Extract the [x, y] coordinate from the center of the cell holding the provided text.  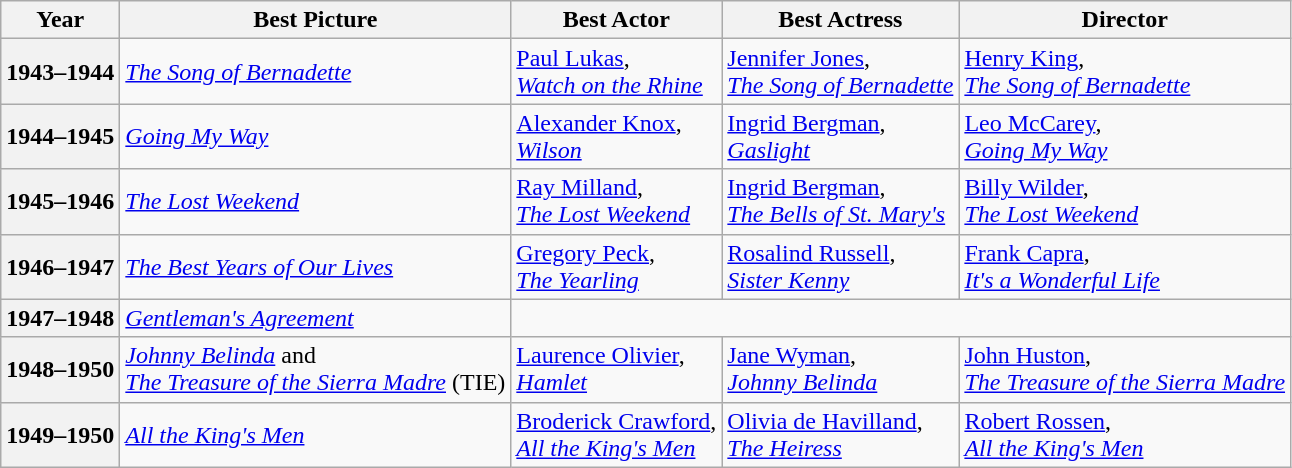
1943–1944 [60, 72]
Alexander Knox,Wilson [616, 136]
All the King's Men [316, 434]
Olivia de Havilland,The Heiress [840, 434]
Henry King,The Song of Bernadette [1125, 72]
Best Actress [840, 20]
The Best Years of Our Lives [316, 266]
1948–1950 [60, 370]
Johnny Belinda andThe Treasure of the Sierra Madre (TIE) [316, 370]
Broderick Crawford,All the King's Men [616, 434]
1944–1945 [60, 136]
The Song of Bernadette [316, 72]
1949–1950 [60, 434]
Rosalind Russell,Sister Kenny [840, 266]
Ingrid Bergman,Gaslight [840, 136]
1947–1948 [60, 318]
Leo McCarey,Going My Way [1125, 136]
Robert Rossen,All the King's Men [1125, 434]
Ingrid Bergman,The Bells of St. Mary's [840, 202]
Billy Wilder,The Lost Weekend [1125, 202]
Going My Way [316, 136]
John Huston,The Treasure of the Sierra Madre [1125, 370]
Director [1125, 20]
Gregory Peck,The Yearling [616, 266]
Jane Wyman,Johnny Belinda [840, 370]
Jennifer Jones,The Song of Bernadette [840, 72]
Laurence Olivier,Hamlet [616, 370]
1945–1946 [60, 202]
Year [60, 20]
Paul Lukas,Watch on the Rhine [616, 72]
Frank Capra,It's a Wonderful Life [1125, 266]
Ray Milland,The Lost Weekend [616, 202]
1946–1947 [60, 266]
Best Actor [616, 20]
Gentleman's Agreement [316, 318]
The Lost Weekend [316, 202]
Best Picture [316, 20]
